Detect which cell encompasses the target text, then output its (X, Y) center coordinate. 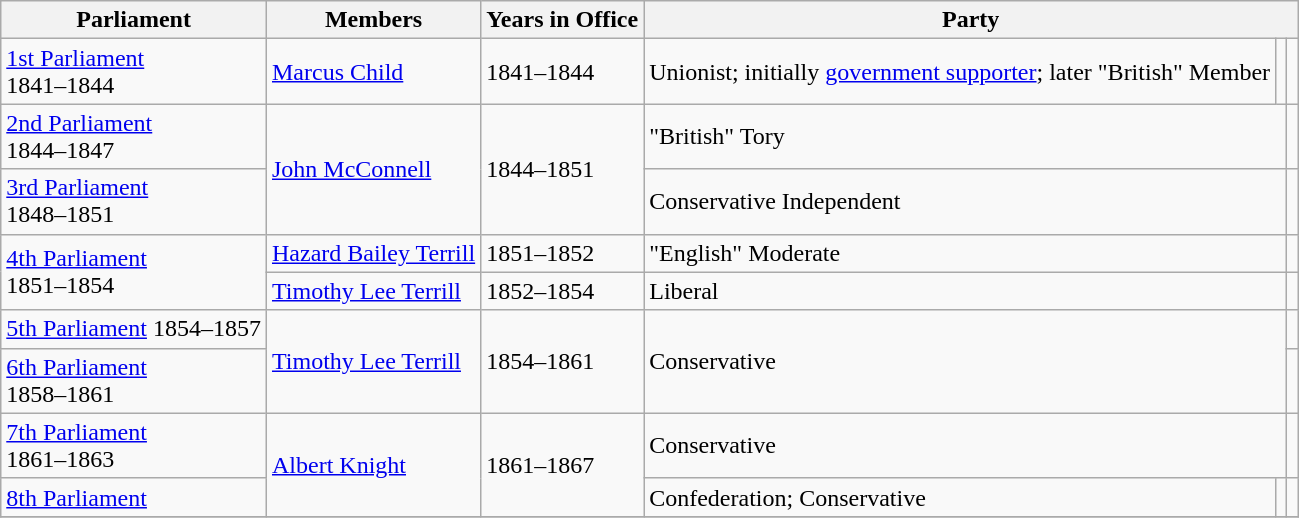
1st Parliament1841–1844 (134, 72)
Albert Knight (373, 464)
Confederation; Conservative (960, 497)
Parliament (134, 20)
Members (373, 20)
1861–1867 (562, 464)
Liberal (966, 291)
"British" Tory (966, 136)
1854–1861 (562, 362)
2nd Parliament 1844–1847 (134, 136)
1844–1851 (562, 169)
1841–1844 (562, 72)
Years in Office (562, 20)
Conservative Independent (966, 202)
John McConnell (373, 169)
1852–1854 (562, 291)
"English" Moderate (966, 253)
Hazard Bailey Terrill (373, 253)
Marcus Child (373, 72)
5th Parliament 1854–1857 (134, 329)
6th Parliament 1858–1861 (134, 380)
3rd Parliament 1848–1851 (134, 202)
1851–1852 (562, 253)
4th Parliament 1851–1854 (134, 272)
8th Parliament (134, 497)
Unionist; initially government supporter; later "British" Member (960, 72)
Party (971, 20)
7th Parliament 1861–1863 (134, 446)
